Find where the given text appears and provide that cell's center as (x, y) coordinate. 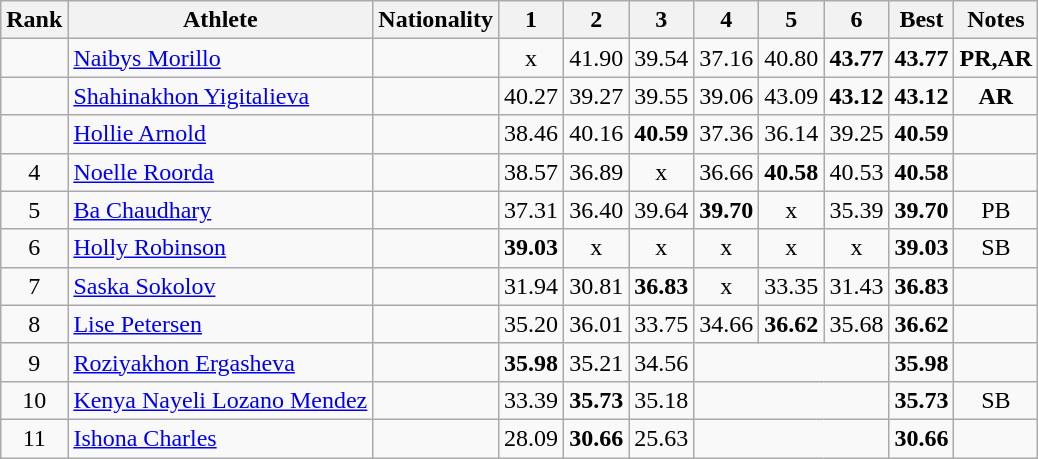
Best (922, 20)
34.66 (726, 324)
11 (34, 438)
40.80 (792, 58)
1 (532, 20)
40.16 (596, 134)
8 (34, 324)
35.68 (856, 324)
28.09 (532, 438)
25.63 (662, 438)
PR,AR (996, 58)
Roziyakhon Ergasheva (220, 362)
33.39 (532, 400)
37.31 (532, 210)
37.16 (726, 58)
36.01 (596, 324)
Athlete (220, 20)
Hollie Arnold (220, 134)
39.55 (662, 96)
41.90 (596, 58)
PB (996, 210)
Ishona Charles (220, 438)
7 (34, 286)
Lise Petersen (220, 324)
36.89 (596, 172)
39.25 (856, 134)
Nationality (436, 20)
39.06 (726, 96)
36.14 (792, 134)
40.27 (532, 96)
35.18 (662, 400)
10 (34, 400)
Holly Robinson (220, 248)
Noelle Roorda (220, 172)
35.39 (856, 210)
38.57 (532, 172)
39.54 (662, 58)
Saska Sokolov (220, 286)
35.20 (532, 324)
39.64 (662, 210)
3 (662, 20)
Rank (34, 20)
9 (34, 362)
Notes (996, 20)
36.66 (726, 172)
31.43 (856, 286)
33.75 (662, 324)
31.94 (532, 286)
37.36 (726, 134)
34.56 (662, 362)
Kenya Nayeli Lozano Mendez (220, 400)
40.53 (856, 172)
Shahinakhon Yigitalieva (220, 96)
AR (996, 96)
43.09 (792, 96)
36.40 (596, 210)
Ba Chaudhary (220, 210)
35.21 (596, 362)
33.35 (792, 286)
30.81 (596, 286)
38.46 (532, 134)
39.27 (596, 96)
Naibys Morillo (220, 58)
2 (596, 20)
